Provide the [x, y] coordinate of the cell's center where the given text is located.  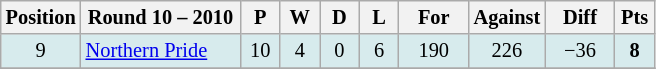
8 [635, 51]
6 [379, 51]
D [340, 17]
P [260, 17]
Northern Pride [161, 51]
4 [300, 51]
Diff [580, 17]
10 [260, 51]
W [300, 17]
Position [41, 17]
Round 10 – 2010 [161, 17]
Pts [635, 17]
9 [41, 51]
For [434, 17]
0 [340, 51]
Against [508, 17]
190 [434, 51]
L [379, 17]
−36 [580, 51]
226 [508, 51]
